Determine the [X, Y] coordinate at the center of the cell enclosing the given text.  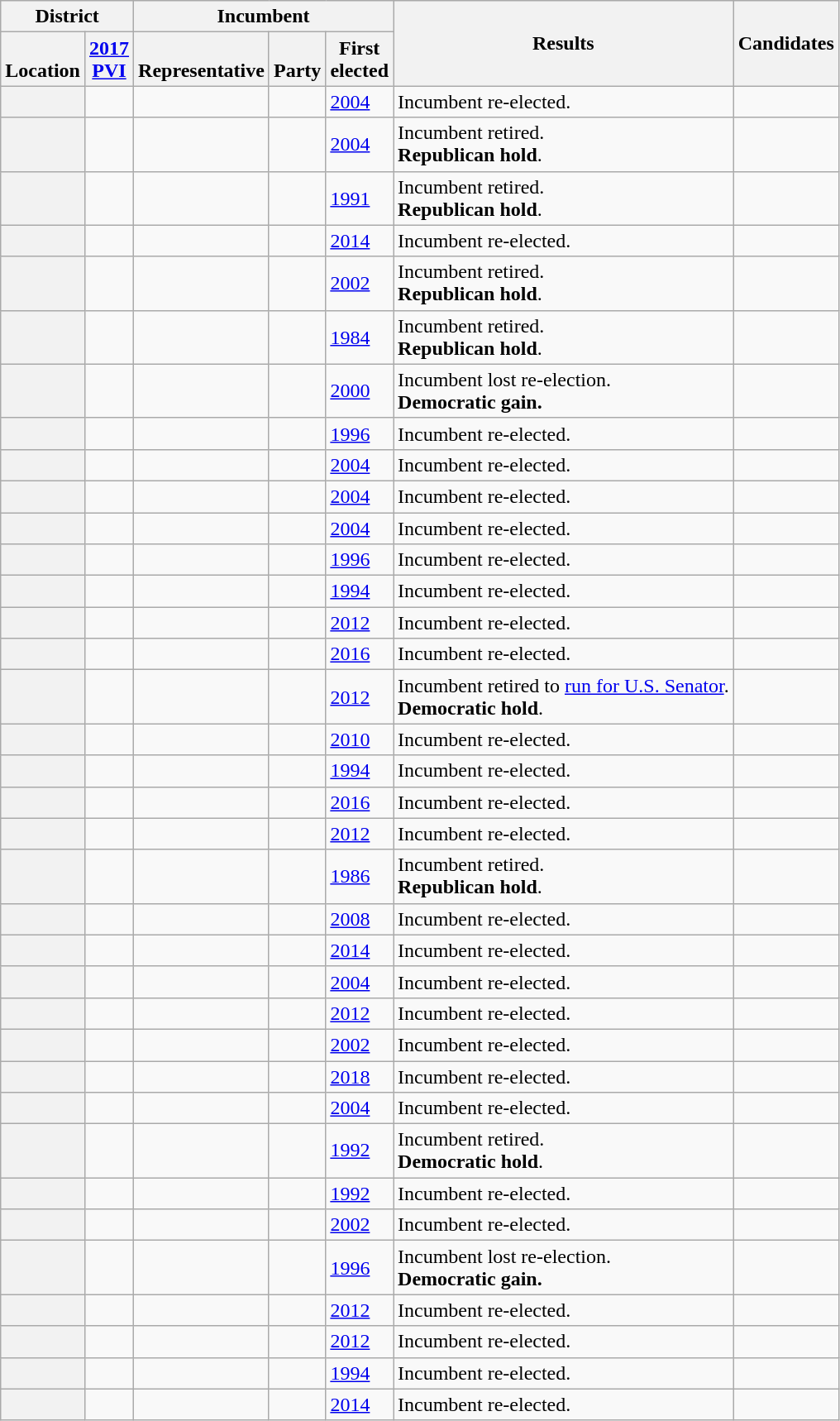
Incumbent retired.Democratic hold. [564, 1151]
1986 [360, 877]
District [68, 17]
Candidates [785, 43]
Incumbent [264, 17]
1984 [360, 337]
2008 [360, 919]
2010 [360, 739]
Party [297, 60]
Firstelected [360, 60]
2018 [360, 1076]
2017PVI [109, 60]
1991 [360, 199]
Results [564, 43]
2000 [360, 390]
Representative [202, 60]
Location [43, 60]
Incumbent retired to run for U.S. Senator.Democratic hold. [564, 696]
